Return the (x, y) coordinate for the center point of the cell that contains the specified text.  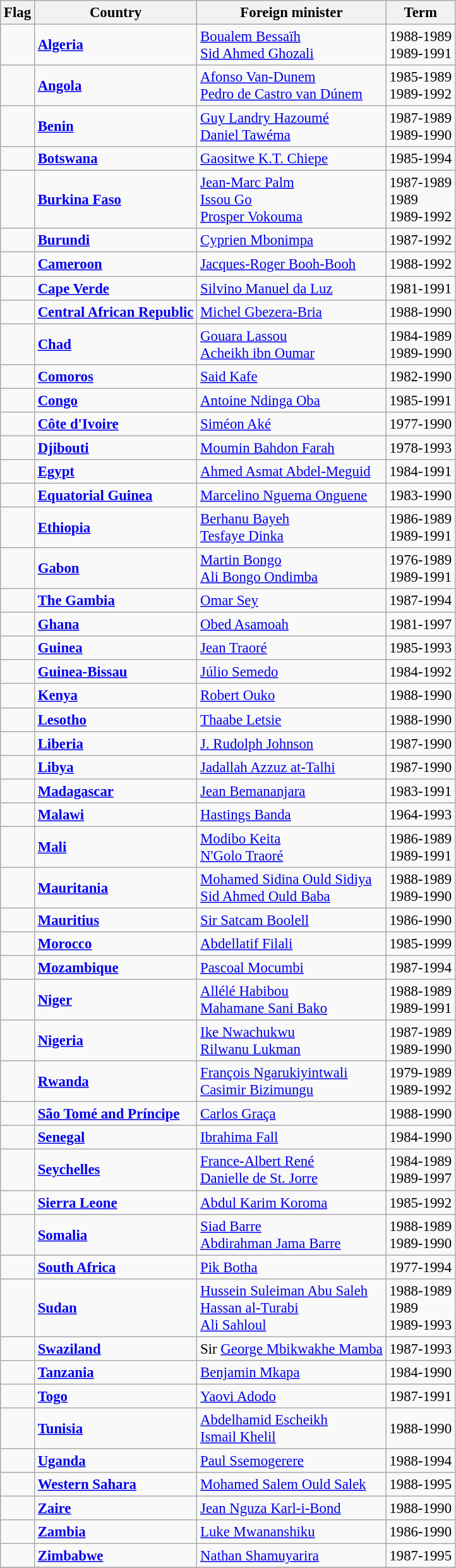
1985-1991 (421, 400)
Júlio Semedo (292, 672)
1977-1990 (421, 424)
Thaabe Letsie (292, 720)
1987-1995 (421, 1556)
Sudan (115, 1308)
1988-1992 (421, 264)
Egypt (115, 472)
1981-1997 (421, 625)
Libya (115, 767)
Obed Asamoah (292, 625)
Burkina Faso (115, 200)
Martin BongoAli Bongo Ondimba (292, 569)
Jacques-Roger Booh-Booh (292, 264)
Jean Nguza Karl-i-Bond (292, 1509)
France-Albert RenéDanielle de St. Jorre (292, 1170)
Zambia (115, 1532)
Gaositwe K.T. Chiepe (292, 159)
Berhanu BayehTesfaye Dinka (292, 527)
Mohamed Sidina Ould SidiyaSid Ahmed Ould Baba (292, 888)
1987-198919891989-1992 (421, 200)
Cameroon (115, 264)
Sir George Mbikwakhe Mamba (292, 1349)
François NgarukiyintwaliCasimir Bizimungu (292, 1081)
Liberia (115, 744)
Zaire (115, 1509)
Sierra Leone (115, 1203)
Ahmed Asmat Abdel-Meguid (292, 472)
Guinea (115, 648)
Pascoal Mocumbi (292, 968)
Boualem BessaïhSid Ahmed Ghozali (292, 46)
1985-1992 (421, 1203)
1981-1991 (421, 288)
Cape Verde (115, 288)
Zimbabwe (115, 1556)
Siad BarreAbdirahman Jama Barre (292, 1234)
1983-1990 (421, 495)
Silvino Manuel da Luz (292, 288)
Gabon (115, 569)
Flag (18, 13)
1984-19891989-1997 (421, 1170)
Omar Sey (292, 601)
Paul Ssemogerere (292, 1461)
Djibouti (115, 448)
1984-1992 (421, 672)
1977-1994 (421, 1267)
Côte d'Ivoire (115, 424)
Hussein Suleiman Abu SalehHassan al-TurabiAli Sahloul (292, 1308)
Angola (115, 86)
Jean-Marc PalmIssou GoProsper Vokouma (292, 200)
Jean Bemananjara (292, 791)
Ike NwachukwuRilwanu Lukman (292, 1041)
Robert Ouko (292, 696)
Afonso Van-DunemPedro de Castro van Dúnem (292, 86)
1984-19891989-1990 (421, 344)
Gouara LassouAcheikh ibn Oumar (292, 344)
Mauritius (115, 920)
1985-1999 (421, 944)
São Tomé and Príncipe (115, 1114)
Said Kafe (292, 376)
1985-19891989-1992 (421, 86)
Pik Botha (292, 1267)
The Gambia (115, 601)
Morocco (115, 944)
Guy Landry HazouméDaniel Tawéma (292, 126)
Senegal (115, 1137)
Jean Traoré (292, 648)
Guinea-Bissau (115, 672)
Rwanda (115, 1081)
Burundi (115, 241)
1978-1993 (421, 448)
Equatorial Guinea (115, 495)
1982-1990 (421, 376)
Modibo KeitaN'Golo Traoré (292, 847)
1988-1994 (421, 1461)
1985-1993 (421, 648)
Tunisia (115, 1429)
Carlos Graça (292, 1114)
Mozambique (115, 968)
Ghana (115, 625)
Kenya (115, 696)
1976-19891989-1991 (421, 569)
Swaziland (115, 1349)
J. Rudolph Johnson (292, 744)
Allélé HabibouMahamane Sani Bako (292, 1000)
Ibrahima Fall (292, 1137)
Mali (115, 847)
Abdelhamid EscheikhIsmail Khelil (292, 1429)
1987-1991 (421, 1396)
Central African Republic (115, 312)
1979-19891989-1992 (421, 1081)
Hastings Banda (292, 815)
Term (421, 13)
Nathan Shamuyarira (292, 1556)
South Africa (115, 1267)
Foreign minister (292, 13)
Niger (115, 1000)
Abdellatif Filali (292, 944)
Botswana (115, 159)
Siméon Aké (292, 424)
Nigeria (115, 1041)
1983-1991 (421, 791)
1987-1993 (421, 1349)
Ethiopia (115, 527)
Benjamin Mkapa (292, 1373)
Madagascar (115, 791)
Yaovi Adodo (292, 1396)
Algeria (115, 46)
Antoine Ndinga Oba (292, 400)
1988-1995 (421, 1485)
Benin (115, 126)
Abdul Karim Koroma (292, 1203)
Michel Gbezera-Bria (292, 312)
Comoros (115, 376)
Marcelino Nguema Onguene (292, 495)
Tanzania (115, 1373)
Uganda (115, 1461)
1987-1992 (421, 241)
1985-1994 (421, 159)
Malawi (115, 815)
1988-198919891989-1993 (421, 1308)
Somalia (115, 1234)
Western Sahara (115, 1485)
Luke Mwananshiku (292, 1532)
Moumin Bahdon Farah (292, 448)
Mohamed Salem Ould Salek (292, 1485)
Mauritania (115, 888)
Sir Satcam Boolell (292, 920)
Cyprien Mbonimpa (292, 241)
Seychelles (115, 1170)
Lesotho (115, 720)
Togo (115, 1396)
1984-1991 (421, 472)
Country (115, 13)
Congo (115, 400)
Jadallah Azzuz at-Talhi (292, 767)
Chad (115, 344)
1964-1993 (421, 815)
